Find where the given text appears and provide that cell's center as [X, Y] coordinate. 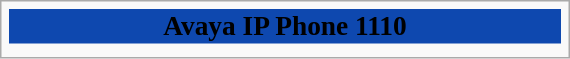
Avaya IP Phone 1110 [285, 26]
